Search for the cell housing the specified text and yield its (x, y) center coordinate. 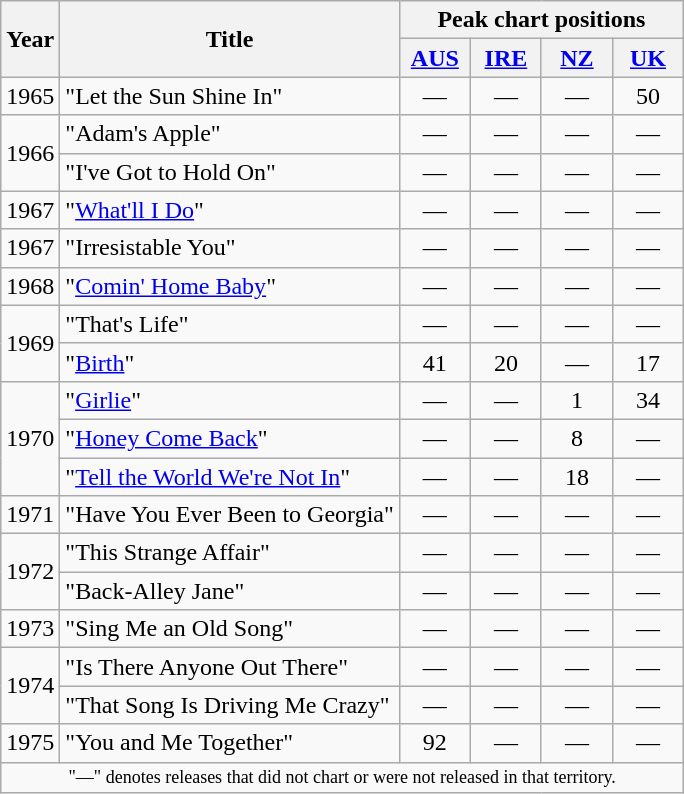
1971 (30, 515)
"Birth" (230, 362)
1966 (30, 153)
"This Strange Affair" (230, 553)
NZ (576, 58)
50 (648, 96)
"Irresistable You" (230, 248)
1970 (30, 438)
1968 (30, 286)
"That's Life" (230, 324)
1975 (30, 743)
IRE (506, 58)
"Tell the World We're Not In" (230, 477)
17 (648, 362)
1965 (30, 96)
Title (230, 39)
8 (576, 438)
"Sing Me an Old Song" (230, 629)
"You and Me Together" (230, 743)
"Comin' Home Baby" (230, 286)
18 (576, 477)
"Adam's Apple" (230, 134)
"Honey Come Back" (230, 438)
Peak chart positions (541, 20)
"Girlie" (230, 400)
20 (506, 362)
"Back-Alley Jane" (230, 591)
AUS (434, 58)
1974 (30, 686)
1969 (30, 343)
"That Song Is Driving Me Crazy" (230, 705)
"—" denotes releases that did not chart or were not released in that territory. (342, 778)
UK (648, 58)
1973 (30, 629)
41 (434, 362)
"Let the Sun Shine In" (230, 96)
"Have You Ever Been to Georgia" (230, 515)
1 (576, 400)
Year (30, 39)
34 (648, 400)
92 (434, 743)
1972 (30, 572)
"I've Got to Hold On" (230, 172)
"What'll I Do" (230, 210)
"Is There Anyone Out There" (230, 667)
